Capture the cell that displays the provided text and extract its [x, y] central coordinate. 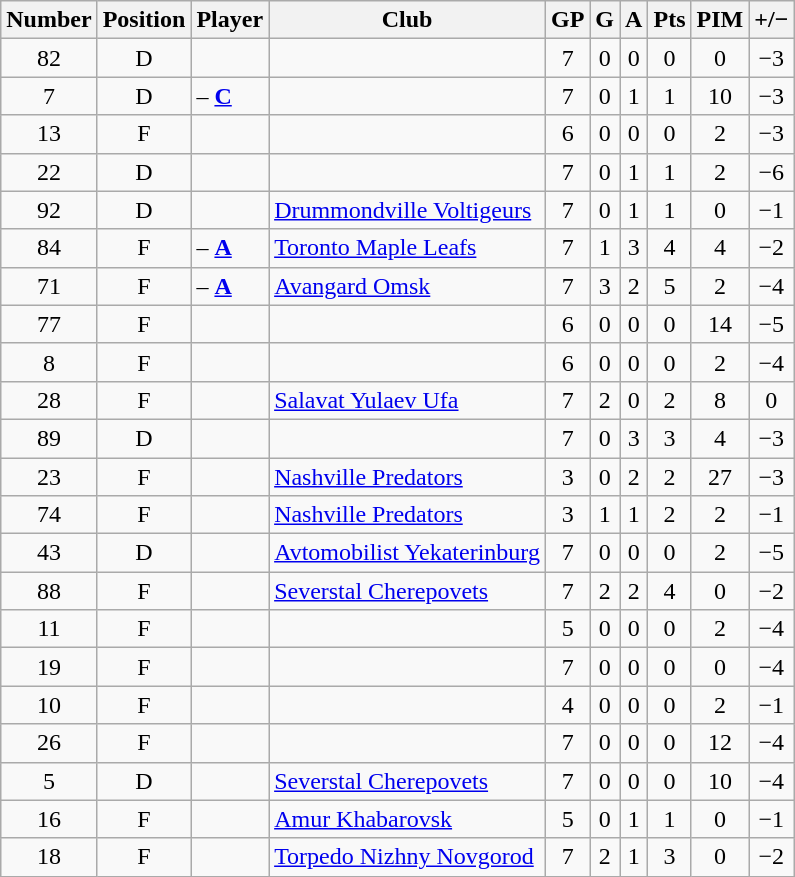
Torpedo Nizhny Novgorod [408, 857]
89 [49, 438]
27 [720, 477]
18 [49, 857]
71 [49, 286]
Number [49, 20]
13 [49, 134]
28 [49, 400]
88 [49, 591]
11 [49, 629]
−6 [772, 172]
PIM [720, 20]
Pts [670, 20]
Position [144, 20]
Club [408, 20]
26 [49, 743]
82 [49, 58]
43 [49, 553]
G [605, 20]
74 [49, 515]
– C [230, 96]
Avangard Omsk [408, 286]
16 [49, 819]
Player [230, 20]
23 [49, 477]
Drummondville Voltigeurs [408, 210]
Salavat Yulaev Ufa [408, 400]
77 [49, 324]
Toronto Maple Leafs [408, 248]
19 [49, 667]
14 [720, 324]
Amur Khabarovsk [408, 819]
A [634, 20]
12 [720, 743]
Avtomobilist Yekaterinburg [408, 553]
+/− [772, 20]
92 [49, 210]
84 [49, 248]
22 [49, 172]
GP [567, 20]
